Output the [x, y] coordinate of the center of the cell containing the given text.  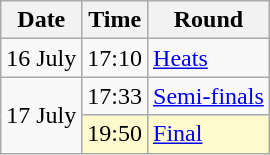
16 July [42, 58]
Date [42, 20]
Semi-finals [209, 96]
17:33 [115, 96]
Time [115, 20]
19:50 [115, 134]
17 July [42, 115]
Round [209, 20]
Heats [209, 58]
Final [209, 134]
17:10 [115, 58]
